For the text-containing cell, return its midpoint in (X, Y) coordinate format. 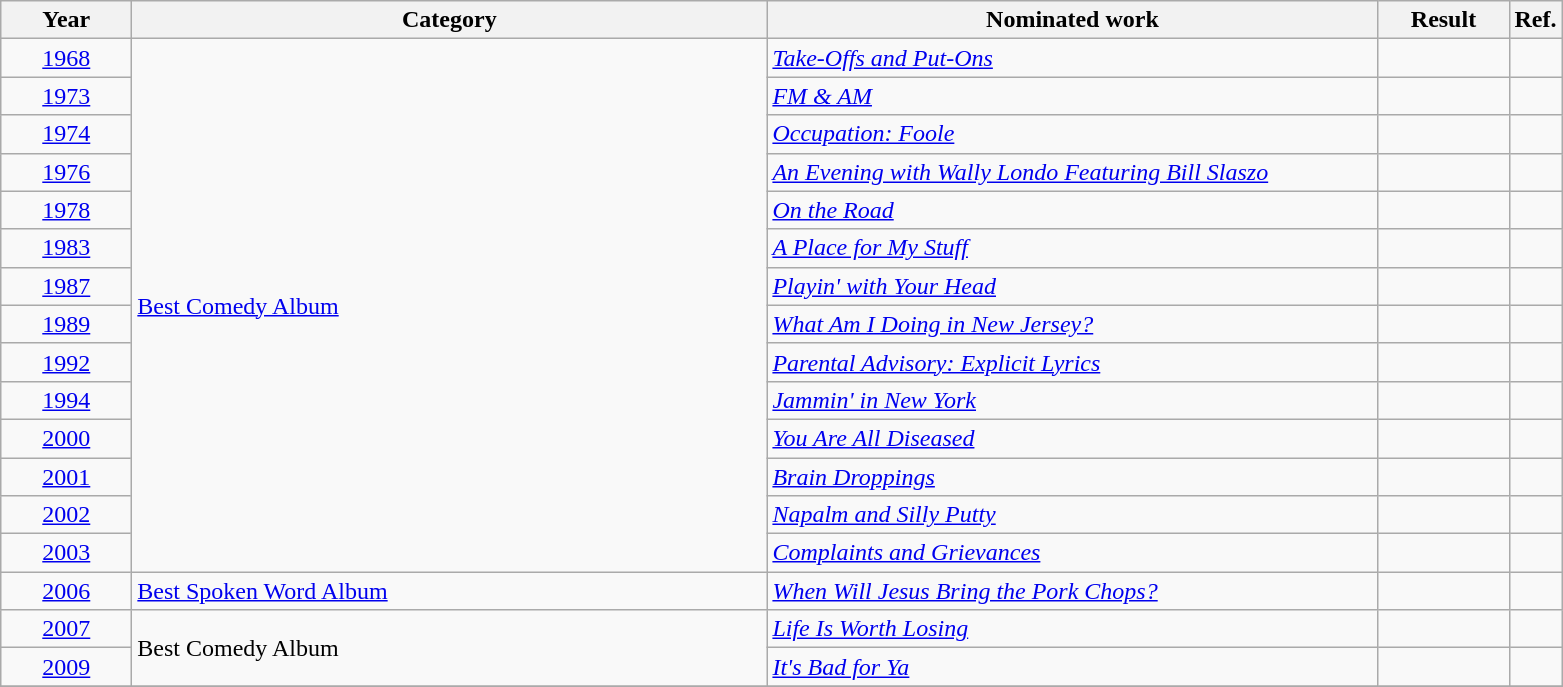
Playin' with Your Head (1072, 286)
1978 (66, 210)
1983 (66, 248)
2001 (66, 477)
2003 (66, 553)
Ref. (1536, 20)
Napalm and Silly Putty (1072, 515)
An Evening with Wally Londo Featuring Bill Slaszo (1072, 172)
Jammin' in New York (1072, 400)
2009 (66, 667)
1989 (66, 324)
1976 (66, 172)
2000 (66, 438)
Life Is Worth Losing (1072, 629)
Best Spoken Word Album (450, 591)
It's Bad for Ya (1072, 667)
Category (450, 20)
On the Road (1072, 210)
Take-Offs and Put-Ons (1072, 58)
Year (66, 20)
1968 (66, 58)
FM & AM (1072, 96)
1974 (66, 134)
1992 (66, 362)
A Place for My Stuff (1072, 248)
1994 (66, 400)
1987 (66, 286)
When Will Jesus Bring the Pork Chops? (1072, 591)
2002 (66, 515)
What Am I Doing in New Jersey? (1072, 324)
2007 (66, 629)
You Are All Diseased (1072, 438)
Result (1444, 20)
Complaints and Grievances (1072, 553)
Nominated work (1072, 20)
2006 (66, 591)
Brain Droppings (1072, 477)
Occupation: Foole (1072, 134)
Parental Advisory: Explicit Lyrics (1072, 362)
1973 (66, 96)
